Identify which cell holds the provided text, then report its (x, y) central coordinate. 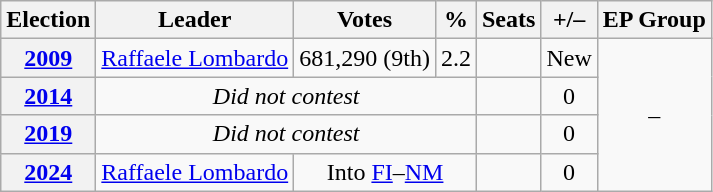
% (456, 20)
Votes (365, 20)
681,290 (9th) (365, 58)
2009 (48, 58)
Leader (195, 20)
EP Group (654, 20)
2019 (48, 134)
New (569, 58)
2014 (48, 96)
Seats (508, 20)
Into FI–NM (386, 172)
2024 (48, 172)
– (654, 115)
+/– (569, 20)
Election (48, 20)
2.2 (456, 58)
